Scan for the cell matching the given text and deliver its (x, y) coordinate at center. 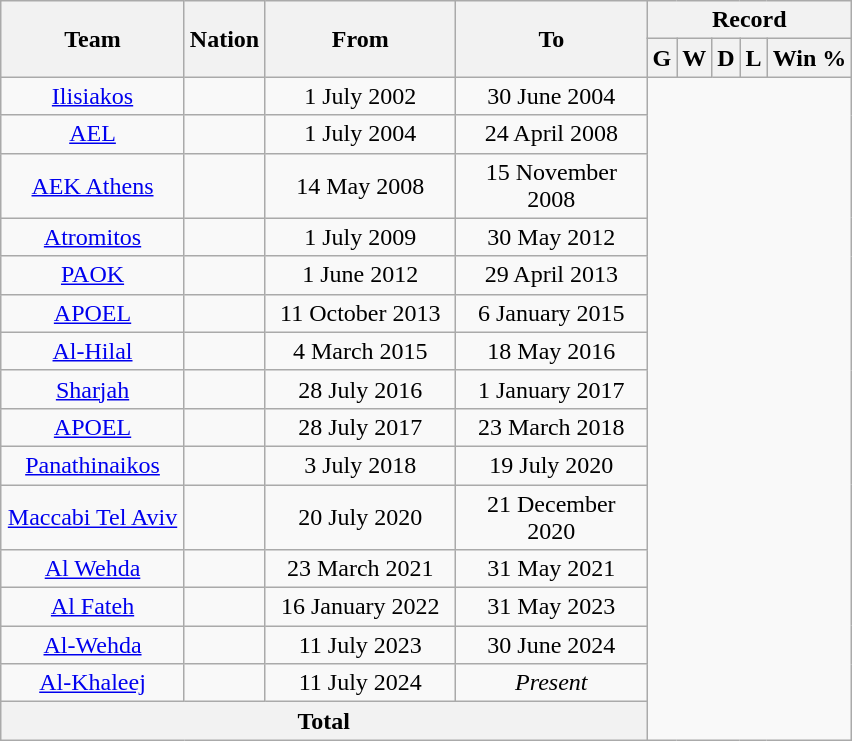
AEK Athens (93, 186)
1 July 2009 (360, 237)
1 June 2012 (360, 275)
31 May 2021 (552, 569)
23 March 2018 (552, 427)
11 July 2023 (360, 645)
16 January 2022 (360, 607)
Al-Hilal (93, 351)
Win % (810, 58)
1 July 2002 (360, 96)
4 March 2015 (360, 351)
Maccabi Tel Aviv (93, 516)
From (360, 39)
30 May 2012 (552, 237)
Total (324, 721)
Sharjah (93, 389)
Al Fateh (93, 607)
28 July 2017 (360, 427)
6 January 2015 (552, 313)
D (726, 58)
18 May 2016 (552, 351)
1 January 2017 (552, 389)
11 July 2024 (360, 683)
Atromitos (93, 237)
Present (552, 683)
AEL (93, 134)
19 July 2020 (552, 465)
21 December 2020 (552, 516)
Record (750, 20)
G (662, 58)
Nation (224, 39)
29 April 2013 (552, 275)
Al Wehda (93, 569)
28 July 2016 (360, 389)
To (552, 39)
W (694, 58)
L (754, 58)
30 June 2024 (552, 645)
30 June 2004 (552, 96)
24 April 2008 (552, 134)
Al-Wehda (93, 645)
Al-Khaleej (93, 683)
PAOK (93, 275)
20 July 2020 (360, 516)
Ilisiakos (93, 96)
11 October 2013 (360, 313)
1 July 2004 (360, 134)
23 March 2021 (360, 569)
Panathinaikos (93, 465)
Team (93, 39)
31 May 2023 (552, 607)
14 May 2008 (360, 186)
3 July 2018 (360, 465)
15 November 2008 (552, 186)
